Scan for the cell matching the given text and deliver its [x, y] coordinate at center. 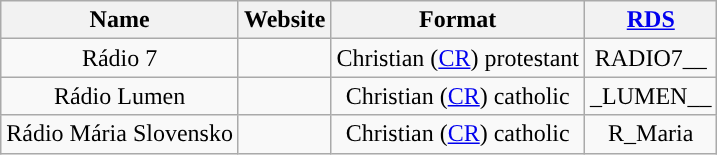
Website [284, 20]
R_Maria [651, 134]
RADIO7__ [651, 58]
Rádio Lumen [120, 96]
Rádio 7 [120, 58]
_LUMEN__ [651, 96]
Christian (CR) protestant [458, 58]
Rádio Mária Slovensko [120, 134]
Name [120, 20]
Format [458, 20]
RDS [651, 20]
